Detect which cell encompasses the target text, then output its [X, Y] center coordinate. 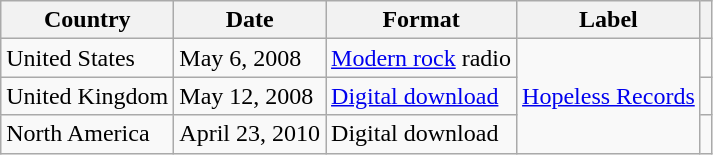
May 6, 2008 [250, 58]
United Kingdom [88, 96]
United States [88, 58]
April 23, 2010 [250, 134]
Country [88, 20]
Date [250, 20]
Format [422, 20]
Label [609, 20]
Modern rock radio [422, 58]
North America [88, 134]
Hopeless Records [609, 96]
May 12, 2008 [250, 96]
